Output the (x, y) coordinate of the center of the cell containing the given text.  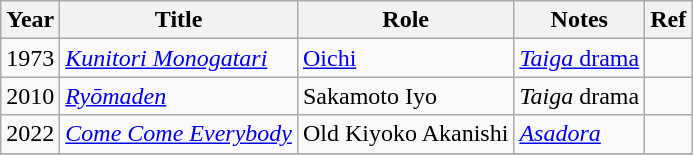
Sakamoto Iyo (405, 96)
Asadora (580, 134)
1973 (30, 58)
Notes (580, 20)
Oichi (405, 58)
2022 (30, 134)
Come Come Everybody (179, 134)
Ref (668, 20)
Kunitori Monogatari (179, 58)
Ryōmaden (179, 96)
2010 (30, 96)
Year (30, 20)
Title (179, 20)
Old Kiyoko Akanishi (405, 134)
Role (405, 20)
